Provide the (x, y) coordinate of the cell's center where the given text is located.  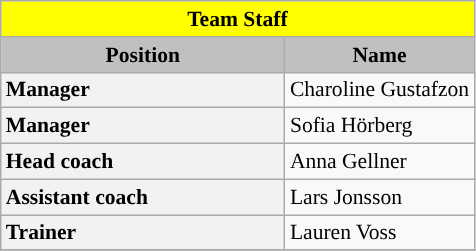
Position (143, 55)
Trainer (143, 233)
Team Staff (238, 19)
Sofia Hörberg (380, 126)
Lars Jonsson (380, 197)
Assistant coach (143, 197)
Lauren Voss (380, 233)
Head coach (143, 162)
Charoline Gustafzon (380, 90)
Name (380, 55)
Anna Gellner (380, 162)
